Identify which cell holds the provided text, then report its [x, y] central coordinate. 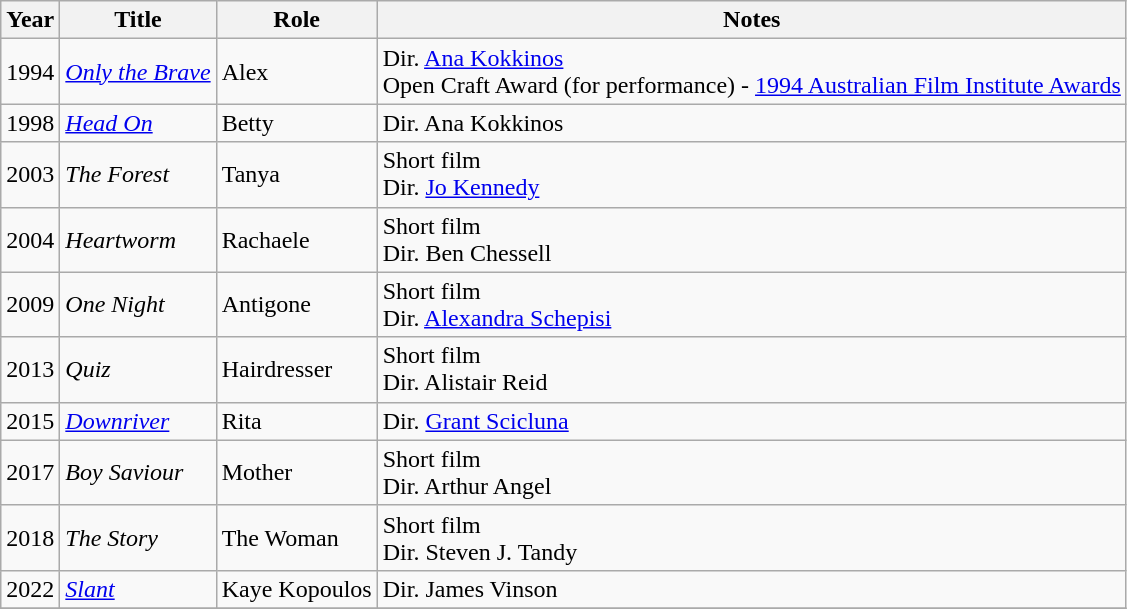
Head On [138, 123]
2013 [30, 370]
Kaye Kopoulos [296, 589]
Slant [138, 589]
2017 [30, 472]
Heartworm [138, 240]
Short filmDir. Alistair Reid [752, 370]
Role [296, 20]
Hairdresser [296, 370]
Short filmDir. Jo Kennedy [752, 174]
2015 [30, 421]
Dir. Grant Scicluna [752, 421]
Downriver [138, 421]
2004 [30, 240]
2003 [30, 174]
Year [30, 20]
Tanya [296, 174]
Dir. Ana KokkinosOpen Craft Award (for performance) - 1994 Australian Film Institute Awards [752, 72]
The Story [138, 538]
The Woman [296, 538]
Alex [296, 72]
Notes [752, 20]
Dir. Ana Kokkinos [752, 123]
2022 [30, 589]
Rachaele [296, 240]
Short filmDir. Arthur Angel [752, 472]
Antigone [296, 304]
Short filmDir. Ben Chessell [752, 240]
One Night [138, 304]
2018 [30, 538]
Title [138, 20]
Rita [296, 421]
Only the Brave [138, 72]
Short filmDir. Alexandra Schepisi [752, 304]
Boy Saviour [138, 472]
2009 [30, 304]
Quiz [138, 370]
Dir. James Vinson [752, 589]
Betty [296, 123]
1994 [30, 72]
The Forest [138, 174]
Short filmDir. Steven J. Tandy [752, 538]
1998 [30, 123]
Mother [296, 472]
